From the cell containing the given text, extract its center point as (X, Y) coordinate. 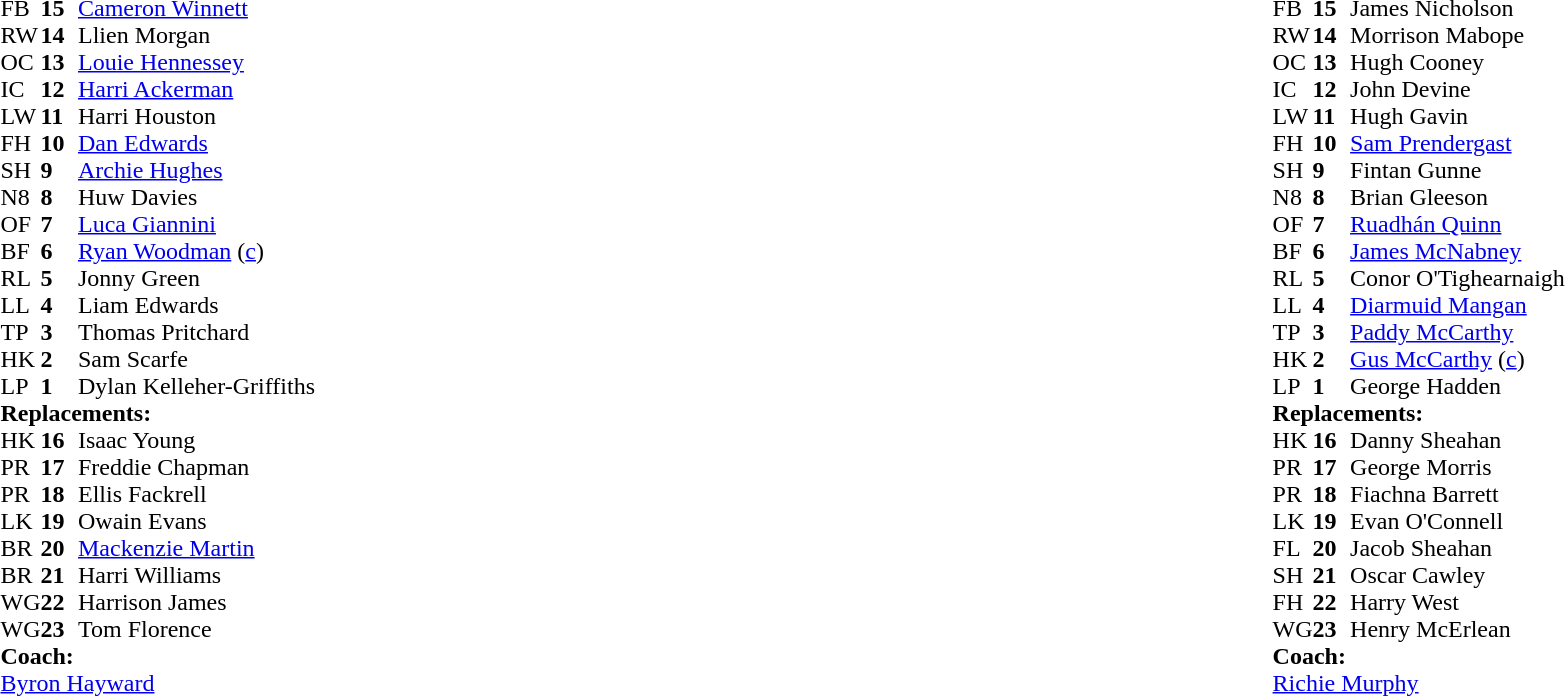
Evan O'Connell (1458, 522)
Dan Edwards (196, 144)
Hugh Cooney (1458, 62)
Huw Davies (196, 198)
Diarmuid Mangan (1458, 306)
John Devine (1458, 90)
Dylan Kelleher-Griffiths (196, 386)
Ellis Fackrell (196, 494)
Fiachna Barrett (1458, 494)
Gus McCarthy (c) (1458, 360)
Jonny Green (196, 278)
Harri Houston (196, 116)
James McNabney (1458, 252)
Conor O'Tighearnaigh (1458, 278)
Jacob Sheahan (1458, 548)
Henry McErlean (1458, 630)
Paddy McCarthy (1458, 332)
George Morris (1458, 468)
Hugh Gavin (1458, 116)
Freddie Chapman (196, 468)
Thomas Pritchard (196, 332)
Ruadhán Quinn (1458, 224)
Owain Evans (196, 522)
Harrison James (196, 602)
Ryan Woodman (c) (196, 252)
Brian Gleeson (1458, 198)
Danny Sheahan (1458, 440)
Morrison Mabope (1458, 36)
Fintan Gunne (1458, 170)
Sam Scarfe (196, 360)
Harri Williams (196, 576)
Llien Morgan (196, 36)
Archie Hughes (196, 170)
Isaac Young (196, 440)
Oscar Cawley (1458, 576)
Liam Edwards (196, 306)
Harri Ackerman (196, 90)
Luca Giannini (196, 224)
George Hadden (1458, 386)
Tom Florence (196, 630)
Mackenzie Martin (196, 548)
FL (1293, 548)
Harry West (1458, 602)
Louie Hennessey (196, 62)
Sam Prendergast (1458, 144)
